Capture the cell that displays the provided text and extract its [x, y] central coordinate. 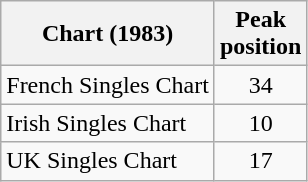
Chart (1983) [108, 34]
Irish Singles Chart [108, 123]
Peakposition [260, 34]
10 [260, 123]
French Singles Chart [108, 85]
UK Singles Chart [108, 161]
17 [260, 161]
34 [260, 85]
